Scan for the cell matching the given text and deliver its (x, y) coordinate at center. 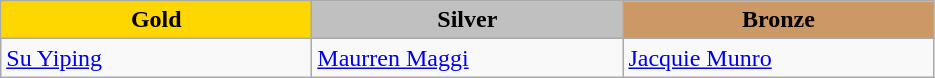
Su Yiping (156, 58)
Maurren Maggi (468, 58)
Bronze (778, 20)
Jacquie Munro (778, 58)
Gold (156, 20)
Silver (468, 20)
